For the text-containing cell, return its midpoint in [x, y] coordinate format. 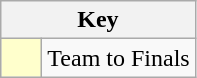
Key [98, 20]
Team to Finals [118, 58]
